Detect which cell encompasses the target text, then output its (x, y) center coordinate. 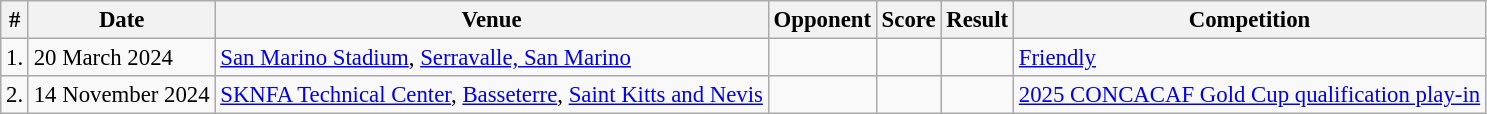
2025 CONCACAF Gold Cup qualification play-in (1250, 95)
Venue (492, 20)
Friendly (1250, 58)
SKNFA Technical Center, Basseterre, Saint Kitts and Nevis (492, 95)
Result (978, 20)
Score (908, 20)
14 November 2024 (121, 95)
Opponent (822, 20)
San Marino Stadium, Serravalle, San Marino (492, 58)
2. (15, 95)
1. (15, 58)
Competition (1250, 20)
# (15, 20)
20 March 2024 (121, 58)
Date (121, 20)
